Output the [x, y] coordinate of the center of the cell containing the given text.  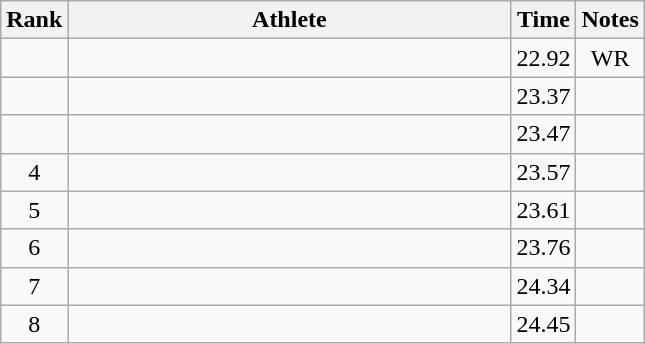
Time [544, 20]
24.34 [544, 286]
23.37 [544, 96]
24.45 [544, 324]
Athlete [290, 20]
23.47 [544, 134]
4 [34, 172]
Notes [610, 20]
7 [34, 286]
6 [34, 248]
23.57 [544, 172]
WR [610, 58]
23.61 [544, 210]
5 [34, 210]
23.76 [544, 248]
22.92 [544, 58]
Rank [34, 20]
8 [34, 324]
